Search for the cell housing the specified text and yield its [X, Y] center coordinate. 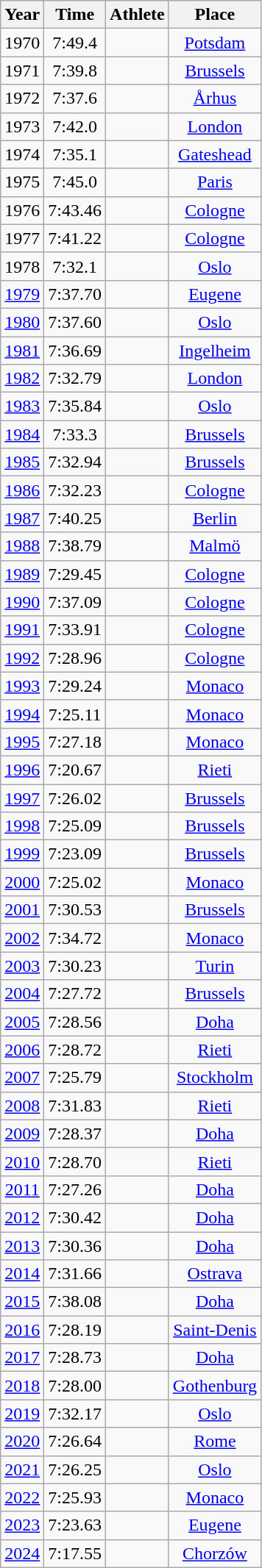
7:28.19 [75, 1330]
2014 [22, 1274]
2004 [22, 994]
7:32.94 [75, 462]
Malmö [215, 546]
7:36.69 [75, 351]
2019 [22, 1414]
2008 [22, 1106]
7:29.24 [75, 686]
7:28.73 [75, 1358]
7:40.25 [75, 518]
1984 [22, 434]
1976 [22, 210]
1989 [22, 574]
7:26.25 [75, 1469]
2023 [22, 1525]
Ostrava [215, 1274]
Stockholm [215, 1078]
1981 [22, 351]
Gateshead [215, 154]
7:26.02 [75, 798]
7:25.09 [75, 826]
1978 [22, 266]
7:38.08 [75, 1302]
7:35.84 [75, 407]
2024 [22, 1553]
1988 [22, 546]
7:25.11 [75, 714]
7:39.8 [75, 71]
1999 [22, 854]
1977 [22, 238]
1971 [22, 71]
7:27.18 [75, 742]
7:28.96 [75, 658]
Athlete [138, 15]
1990 [22, 602]
2003 [22, 966]
Paris [215, 182]
7:30.23 [75, 966]
7:31.83 [75, 1106]
2015 [22, 1302]
Time [75, 15]
7:20.67 [75, 770]
2013 [22, 1246]
7:25.79 [75, 1078]
1982 [22, 379]
7:31.66 [75, 1274]
2009 [22, 1134]
7:38.79 [75, 546]
Gothenburg [215, 1386]
2000 [22, 882]
1983 [22, 407]
Year [22, 15]
7:17.55 [75, 1553]
7:28.56 [75, 1022]
1972 [22, 99]
Turin [215, 966]
2011 [22, 1189]
7:28.37 [75, 1134]
7:25.93 [75, 1497]
7:23.63 [75, 1525]
2016 [22, 1330]
7:49.4 [75, 43]
7:37.09 [75, 602]
7:29.45 [75, 574]
1980 [22, 322]
7:25.02 [75, 882]
7:34.72 [75, 938]
7:32.17 [75, 1414]
7:26.64 [75, 1442]
7:32.79 [75, 379]
1996 [22, 770]
7:28.70 [75, 1161]
1998 [22, 826]
1991 [22, 630]
1993 [22, 686]
7:37.60 [75, 322]
1987 [22, 518]
1995 [22, 742]
7:35.1 [75, 154]
2002 [22, 938]
2010 [22, 1161]
1970 [22, 43]
1973 [22, 126]
7:23.09 [75, 854]
2022 [22, 1497]
1985 [22, 462]
Saint-Denis [215, 1330]
7:28.00 [75, 1386]
1979 [22, 294]
7:41.22 [75, 238]
1997 [22, 798]
7:42.0 [75, 126]
1974 [22, 154]
7:30.53 [75, 910]
7:27.72 [75, 994]
7:30.42 [75, 1217]
2005 [22, 1022]
Potsdam [215, 43]
2012 [22, 1217]
Chorzów [215, 1553]
7:28.72 [75, 1050]
2018 [22, 1386]
1975 [22, 182]
Ingelheim [215, 351]
7:27.26 [75, 1189]
7:32.1 [75, 266]
2020 [22, 1442]
7:37.6 [75, 99]
7:33.91 [75, 630]
7:45.0 [75, 182]
Place [215, 15]
2007 [22, 1078]
1994 [22, 714]
7:43.46 [75, 210]
2017 [22, 1358]
1992 [22, 658]
7:33.3 [75, 434]
1986 [22, 490]
7:32.23 [75, 490]
7:37.70 [75, 294]
Rome [215, 1442]
Århus [215, 99]
2021 [22, 1469]
Berlin [215, 518]
7:30.36 [75, 1246]
2006 [22, 1050]
2001 [22, 910]
